Determine the [x, y] coordinate at the center of the cell enclosing the given text.  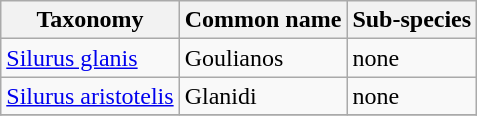
Silurus aristotelis [90, 96]
Common name [263, 20]
Taxonomy [90, 20]
Glanidi [263, 96]
Sub-species [412, 20]
Goulianos [263, 58]
Silurus glanis [90, 58]
